Detect which cell encompasses the target text, then output its (x, y) center coordinate. 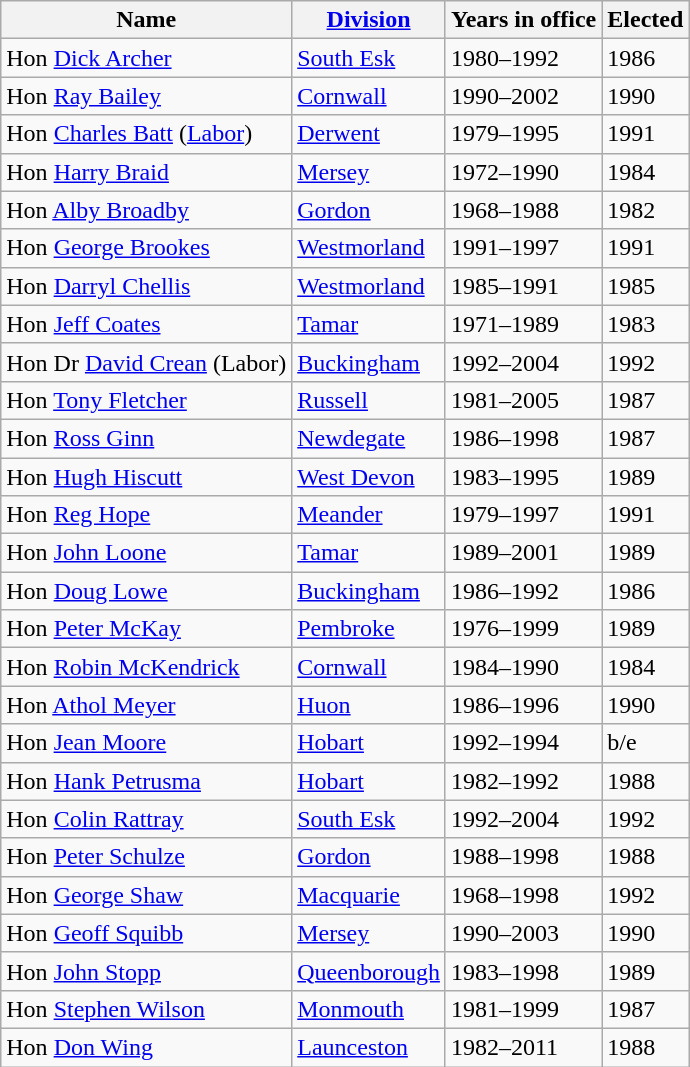
Years in office (523, 20)
Derwent (369, 134)
Name (146, 20)
Hon Ross Ginn (146, 438)
Division (369, 20)
1968–1988 (523, 210)
1991–1997 (523, 248)
1986–1998 (523, 438)
Elected (646, 20)
Hon George Brookes (146, 248)
1986–1992 (523, 591)
Hon Darryl Chellis (146, 286)
1971–1989 (523, 324)
1986–1996 (523, 705)
Russell (369, 400)
Hon Geoff Squibb (146, 933)
1984–1990 (523, 667)
Hon Tony Fletcher (146, 400)
1989–2001 (523, 553)
Hon Stephen Wilson (146, 1009)
1983–1998 (523, 971)
Monmouth (369, 1009)
Hon Don Wing (146, 1047)
1990–2002 (523, 96)
Hon Ray Bailey (146, 96)
Hon Harry Braid (146, 172)
1981–2005 (523, 400)
1982 (646, 210)
Launceston (369, 1047)
Hon Peter McKay (146, 629)
Hon Peter Schulze (146, 857)
West Devon (369, 477)
Hon Colin Rattray (146, 819)
Hon Hank Petrusma (146, 781)
Hon Doug Lowe (146, 591)
Macquarie (369, 895)
Queenborough (369, 971)
Hon Alby Broadby (146, 210)
Hon Jean Moore (146, 743)
1985 (646, 286)
Hon George Shaw (146, 895)
Hon Robin McKendrick (146, 667)
1972–1990 (523, 172)
1976–1999 (523, 629)
Hon Charles Batt (Labor) (146, 134)
1983–1995 (523, 477)
Newdegate (369, 438)
Hon John Stopp (146, 971)
Hon John Loone (146, 553)
1985–1991 (523, 286)
Hon Reg Hope (146, 515)
Pembroke (369, 629)
1982–1992 (523, 781)
1992–1994 (523, 743)
1979–1997 (523, 515)
1988–1998 (523, 857)
Hon Hugh Hiscutt (146, 477)
Huon (369, 705)
1979–1995 (523, 134)
1980–1992 (523, 58)
1983 (646, 324)
1990–2003 (523, 933)
1968–1998 (523, 895)
Hon Dr David Crean (Labor) (146, 362)
Meander (369, 515)
1982–2011 (523, 1047)
b/e (646, 743)
Hon Jeff Coates (146, 324)
Hon Dick Archer (146, 58)
Hon Athol Meyer (146, 705)
1981–1999 (523, 1009)
